Scan for the cell matching the given text and deliver its [X, Y] coordinate at center. 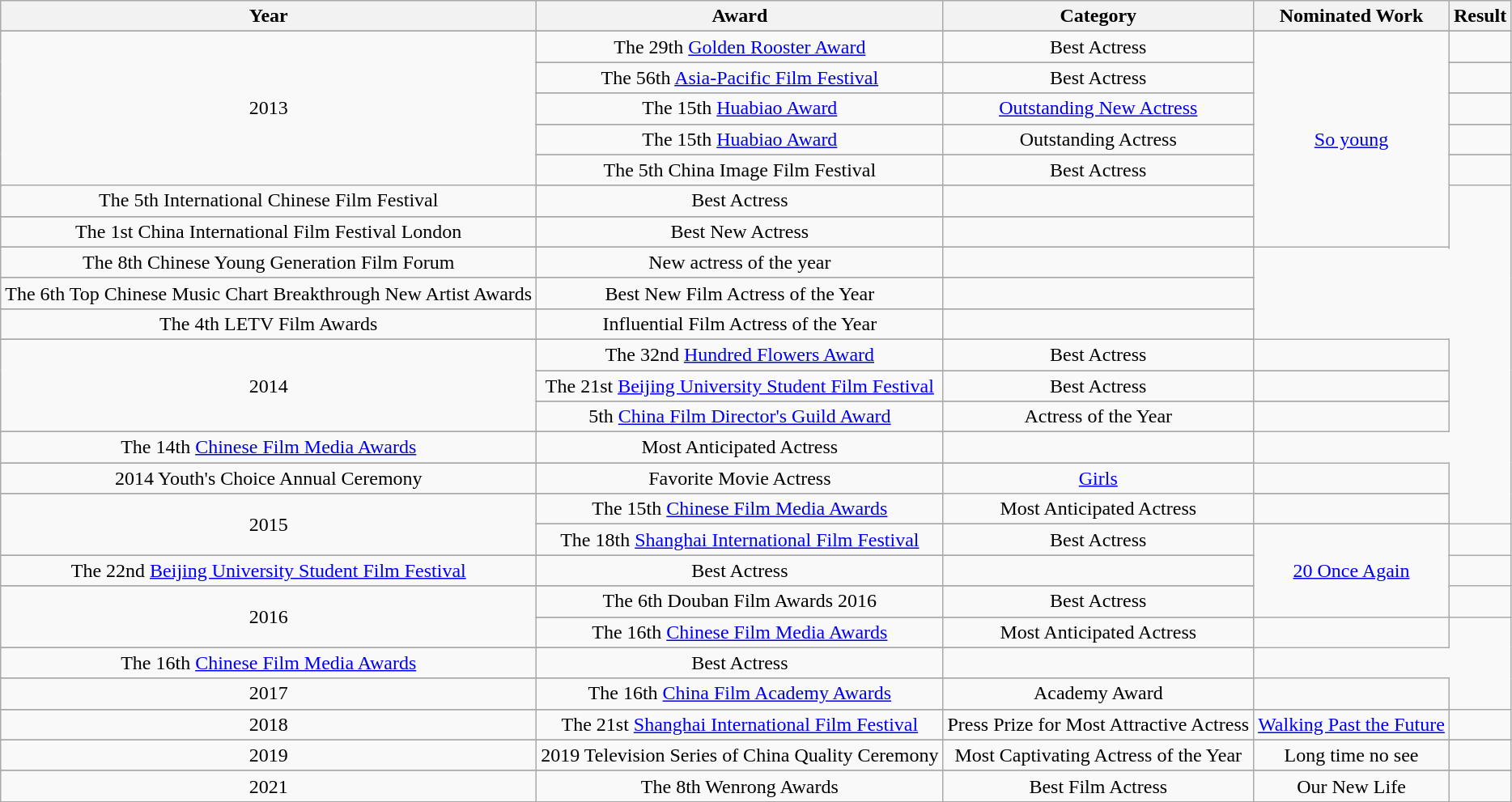
Best Film Actress [1098, 786]
Long time no see [1352, 755]
2019 [269, 755]
The 32nd Hundred Flowers Award [740, 354]
Our New Life [1352, 786]
The 22nd Beijing University Student Film Festival [269, 571]
Year [269, 16]
The 18th Shanghai International Film Festival [740, 540]
Best New Actress [740, 231]
5th China Film Director's Guild Award [740, 417]
Actress of the Year [1098, 417]
2017 [269, 694]
The 8th Chinese Young Generation Film Forum [269, 262]
Outstanding New Actress [1098, 108]
The 6th Douban Film Awards 2016 [740, 601]
2021 [269, 786]
2019 Television Series of China Quality Ceremony [740, 755]
The 21st Beijing University Student Film Festival [740, 386]
Award [740, 16]
The 21st Shanghai International Film Festival [740, 724]
Nominated Work [1352, 16]
The 4th LETV Film Awards [269, 324]
The 56th Asia-Pacific Film Festival [740, 78]
The 5th China Image Film Festival [740, 170]
2018 [269, 724]
So young [1352, 139]
Category [1098, 16]
The 16th China Film Academy Awards [740, 694]
Result [1480, 16]
Walking Past the Future [1352, 724]
2015 [269, 524]
Girls [1098, 478]
The 29th Golden Rooster Award [740, 47]
2014 [269, 385]
2014 Youth's Choice Annual Ceremony [269, 478]
New actress of the year [740, 262]
2016 [269, 617]
Outstanding Actress [1098, 139]
Best New Film Actress of the Year [740, 293]
The 14th Chinese Film Media Awards [269, 448]
Press Prize for Most Attractive Actress [1098, 724]
2013 [269, 108]
Influential Film Actress of the Year [740, 324]
The 1st China International Film Festival London [269, 231]
Academy Award [1098, 694]
The 5th International Chinese Film Festival [269, 201]
Most Captivating Actress of the Year [1098, 755]
The 8th Wenrong Awards [740, 786]
Favorite Movie Actress [740, 478]
The 6th Top Chinese Music Chart Breakthrough New Artist Awards [269, 293]
20 Once Again [1352, 571]
The 15th Chinese Film Media Awards [740, 509]
